Search for the cell housing the specified text and yield its [x, y] center coordinate. 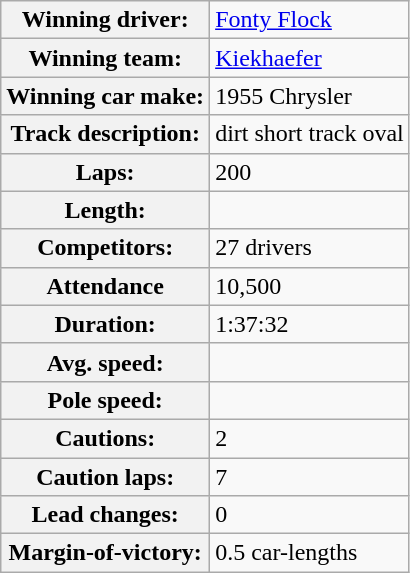
27 drivers [310, 248]
Cautions: [106, 438]
0 [310, 515]
2 [310, 438]
7 [310, 477]
Competitors: [106, 248]
Track description: [106, 134]
200 [310, 172]
Caution laps: [106, 477]
0.5 car-lengths [310, 553]
Winning team: [106, 58]
Winning car make: [106, 96]
dirt short track oval [310, 134]
Kiekhaefer [310, 58]
Winning driver: [106, 20]
Attendance [106, 286]
Margin-of-victory: [106, 553]
Length: [106, 210]
1955 Chrysler [310, 96]
Fonty Flock [310, 20]
1:37:32 [310, 324]
Laps: [106, 172]
Duration: [106, 324]
Pole speed: [106, 400]
Lead changes: [106, 515]
10,500 [310, 286]
Avg. speed: [106, 362]
